For the text-containing cell, return its midpoint in (x, y) coordinate format. 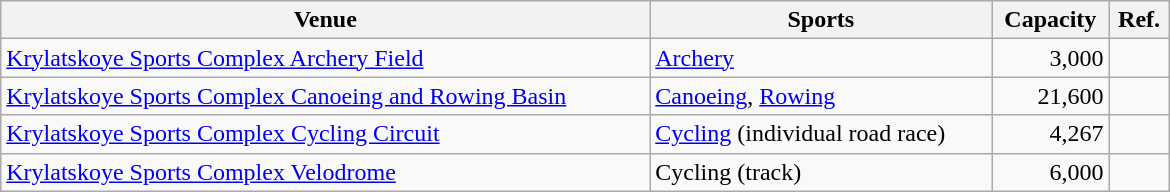
21,600 (1050, 96)
Krylatskoye Sports Complex Canoeing and Rowing Basin (326, 96)
Krylatskoye Sports Complex Archery Field (326, 58)
6,000 (1050, 172)
3,000 (1050, 58)
4,267 (1050, 134)
Cycling (track) (821, 172)
Capacity (1050, 20)
Cycling (individual road race) (821, 134)
Archery (821, 58)
Krylatskoye Sports Complex Cycling Circuit (326, 134)
Canoeing, Rowing (821, 96)
Krylatskoye Sports Complex Velodrome (326, 172)
Venue (326, 20)
Ref. (1139, 20)
Sports (821, 20)
